Provide the (X, Y) coordinate of the cell's center where the given text is located.  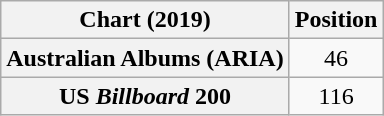
46 (336, 58)
116 (336, 96)
Position (336, 20)
US Billboard 200 (145, 96)
Australian Albums (ARIA) (145, 58)
Chart (2019) (145, 20)
